Return (x, y) of the center of cell containing provided text 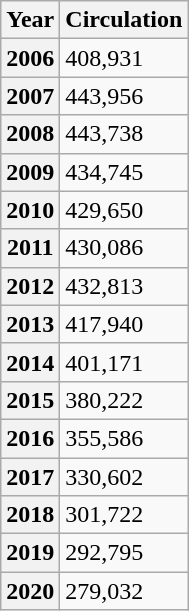
2009 (30, 172)
2010 (30, 210)
2007 (30, 96)
430,086 (124, 248)
292,795 (124, 553)
2019 (30, 553)
2011 (30, 248)
2020 (30, 591)
301,722 (124, 515)
2018 (30, 515)
443,956 (124, 96)
443,738 (124, 134)
Circulation (124, 20)
432,813 (124, 286)
2015 (30, 400)
2013 (30, 324)
Year (30, 20)
330,602 (124, 477)
2014 (30, 362)
2012 (30, 286)
434,745 (124, 172)
408,931 (124, 58)
380,222 (124, 400)
2008 (30, 134)
429,650 (124, 210)
2016 (30, 438)
279,032 (124, 591)
417,940 (124, 324)
2017 (30, 477)
401,171 (124, 362)
355,586 (124, 438)
2006 (30, 58)
